Output the [x, y] coordinate of the center of the cell containing the given text.  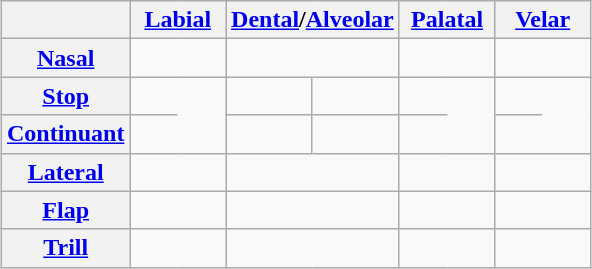
Stop [65, 96]
Nasal [65, 58]
Velar [543, 20]
Palatal [447, 20]
Trill [65, 248]
Labial [178, 20]
Flap [65, 210]
Lateral [65, 172]
Dental/Alveolar [313, 20]
Continuant [65, 134]
